Detect which cell encompasses the target text, then output its [X, Y] center coordinate. 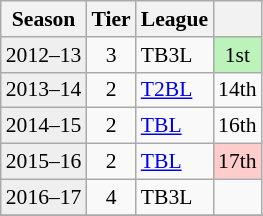
2014–15 [44, 126]
4 [110, 197]
14th [238, 90]
T2BL [174, 90]
League [174, 19]
1st [238, 55]
2015–16 [44, 162]
3 [110, 55]
16th [238, 126]
2013–14 [44, 90]
2016–17 [44, 197]
17th [238, 162]
2012–13 [44, 55]
Tier [110, 19]
Season [44, 19]
